Search for the cell housing the specified text and yield its (X, Y) center coordinate. 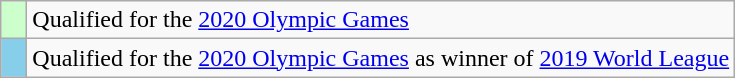
Qualified for the 2020 Olympic Games (381, 20)
Qualified for the 2020 Olympic Games as winner of 2019 World League (381, 58)
